Output the [X, Y] coordinate of the center of the cell containing the given text.  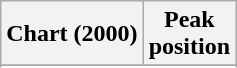
Peak position [189, 34]
Chart (2000) [72, 34]
